Search for the cell housing the specified text and yield its (x, y) center coordinate. 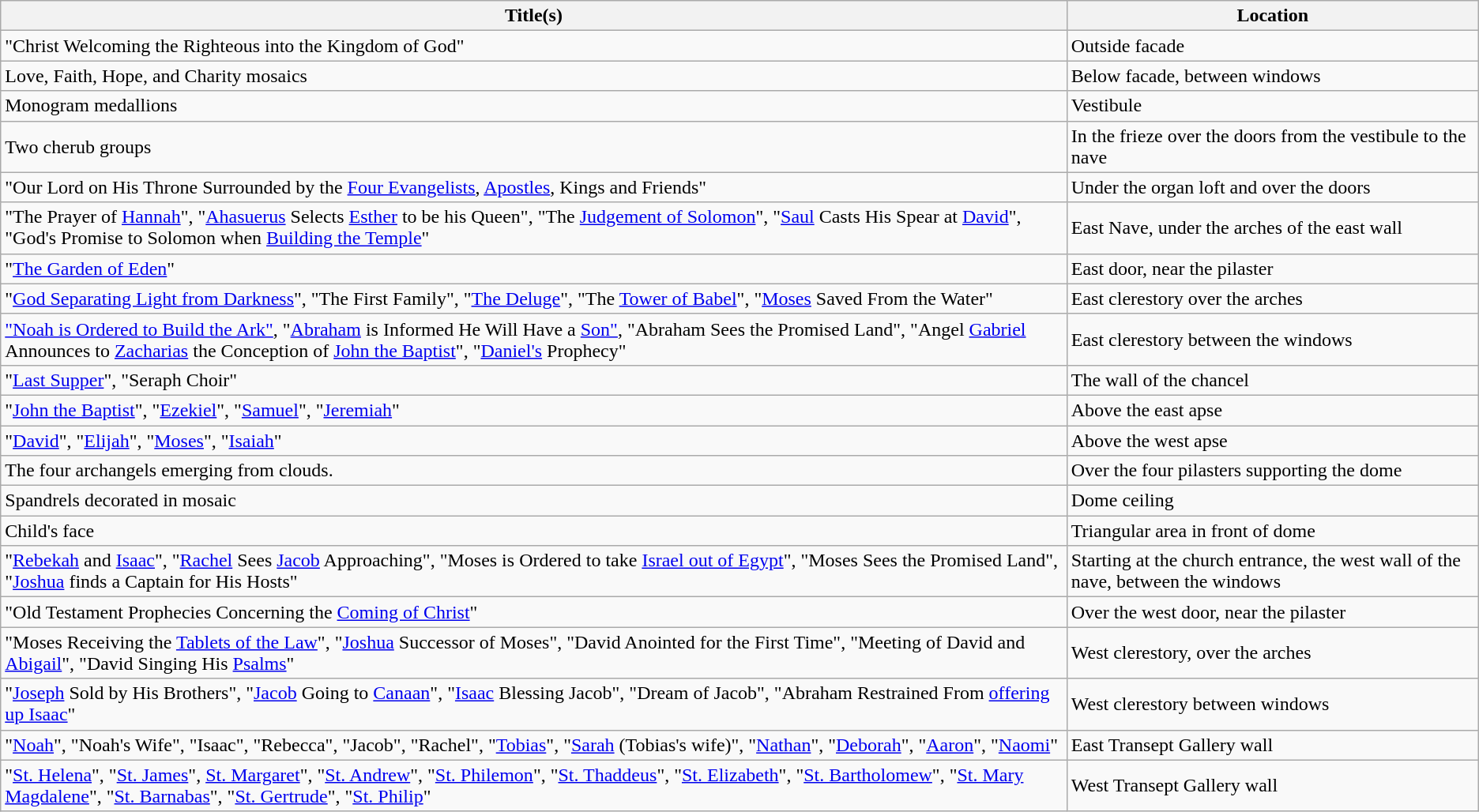
East Transept Gallery wall (1272, 745)
East clerestory between the windows (1272, 340)
Outside facade (1272, 46)
Title(s) (534, 16)
Love, Faith, Hope, and Charity mosaics (534, 76)
East door, near the pilaster (1272, 269)
Under the organ loft and over the doors (1272, 187)
"God Separating Light from Darkness", "The First Family", "The Deluge", "The Tower of Babel", "Moses Saved From the Water" (534, 299)
East Nave, under the arches of the east wall (1272, 227)
"John the Baptist", "Ezekiel", "Samuel", "Jeremiah" (534, 410)
Monogram medallions (534, 106)
"David", "Elijah", "Moses", "Isaiah" (534, 440)
East clerestory over the arches (1272, 299)
Spandrels decorated in mosaic (534, 501)
In the frieze over the doors from the vestibule to the nave (1272, 147)
"Joseph Sold by His Brothers", "Jacob Going to Canaan", "Isaac Blessing Jacob", "Dream of Jacob", "Abraham Restrained From offering up Isaac" (534, 705)
Below facade, between windows (1272, 76)
West Transept Gallery wall (1272, 785)
Above the east apse (1272, 410)
"Last Supper", "Seraph Choir" (534, 380)
"Old Testament Prophecies Concerning the Coming of Christ" (534, 612)
The wall of the chancel (1272, 380)
Over the four pilasters supporting the dome (1272, 471)
Starting at the church entrance, the west wall of the nave, between the windows (1272, 572)
Location (1272, 16)
West clerestory, over the arches (1272, 652)
West clerestory between windows (1272, 705)
Dome ceiling (1272, 501)
Two cherub groups (534, 147)
The four archangels emerging from clouds. (534, 471)
Over the west door, near the pilaster (1272, 612)
"Christ Welcoming the Righteous into the Kingdom of God" (534, 46)
"Our Lord on His Throne Surrounded by the Four Evangelists, Apostles, Kings and Friends" (534, 187)
Child's face (534, 531)
Above the west apse (1272, 440)
"The Garden of Eden" (534, 269)
Triangular area in front of dome (1272, 531)
"Noah", "Noah's Wife", "Isaac", "Rebecca", "Jacob", "Rachel", "Tobias", "Sarah (Tobias's wife)", "Nathan", "Deborah", "Aaron", "Naomi" (534, 745)
Vestibule (1272, 106)
